Output the (x, y) coordinate of the center of the cell containing the given text.  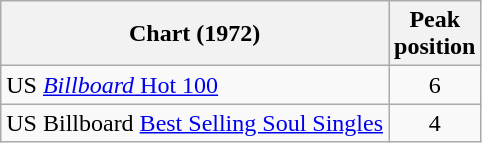
US Billboard Best Selling Soul Singles (195, 123)
Chart (1972) (195, 34)
US Billboard Hot 100 (195, 85)
Peakposition (435, 34)
6 (435, 85)
4 (435, 123)
